For the text-containing cell, return its midpoint in [x, y] coordinate format. 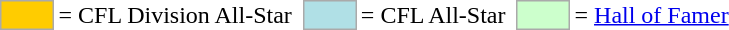
= CFL Division All-Star [175, 15]
= CFL All-Star [433, 15]
